From the cell containing the given text, extract its center point as [x, y] coordinate. 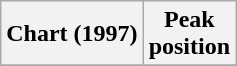
Peakposition [189, 34]
Chart (1997) [72, 34]
